Return (X, Y) of the center of cell containing provided text 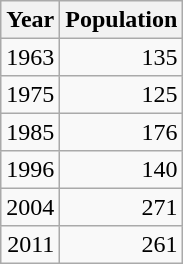
1985 (30, 132)
176 (122, 132)
1963 (30, 56)
135 (122, 56)
1975 (30, 94)
125 (122, 94)
Year (30, 20)
271 (122, 206)
Population (122, 20)
2004 (30, 206)
2011 (30, 244)
1996 (30, 170)
261 (122, 244)
140 (122, 170)
